Provide the [x, y] coordinate of the cell's center where the given text is located.  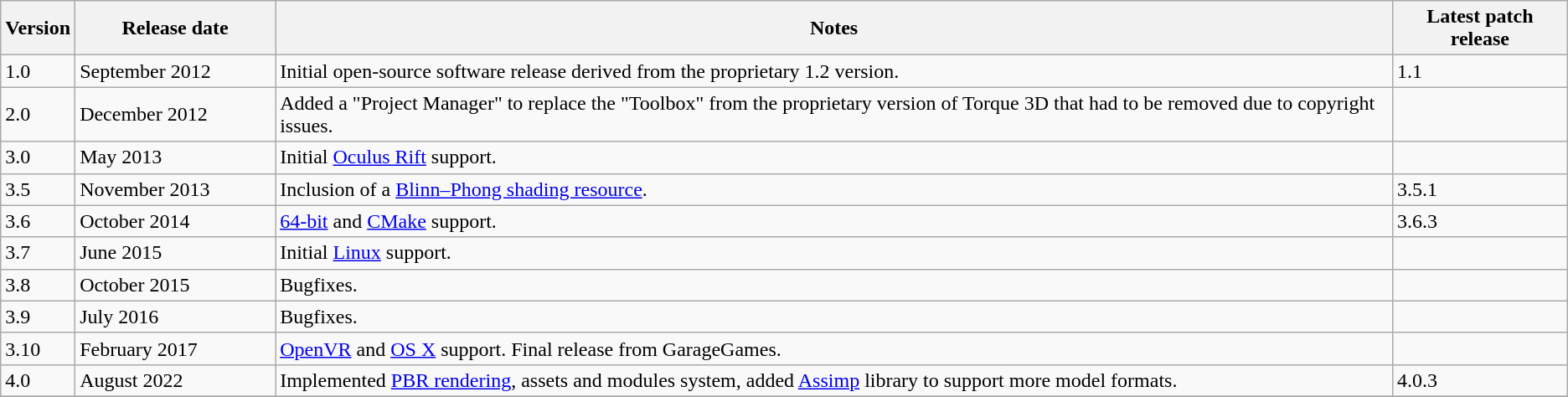
3.6.3 [1479, 221]
64-bit and CMake support. [834, 221]
Notes [834, 28]
November 2013 [176, 189]
1.1 [1479, 71]
June 2015 [176, 253]
Inclusion of a Blinn–Phong shading resource. [834, 189]
Implemented PBR rendering, assets and modules system, added Assimp library to support more model formats. [834, 380]
August 2022 [176, 380]
3.8 [39, 285]
October 2014 [176, 221]
Initial open-source software release derived from the proprietary 1.2 version. [834, 71]
May 2013 [176, 157]
Latest patch release [1479, 28]
December 2012 [176, 114]
3.6 [39, 221]
3.7 [39, 253]
February 2017 [176, 348]
OpenVR and OS X support. Final release from GarageGames. [834, 348]
3.5.1 [1479, 189]
July 2016 [176, 317]
October 2015 [176, 285]
2.0 [39, 114]
Added a "Project Manager" to replace the "Toolbox" from the proprietary version of Torque 3D that had to be removed due to copyright issues. [834, 114]
Release date [176, 28]
4.0.3 [1479, 380]
3.0 [39, 157]
Version [39, 28]
Initial Linux support. [834, 253]
3.9 [39, 317]
3.10 [39, 348]
Initial Oculus Rift support. [834, 157]
1.0 [39, 71]
September 2012 [176, 71]
4.0 [39, 380]
3.5 [39, 189]
